Identify which cell holds the provided text, then report its (X, Y) central coordinate. 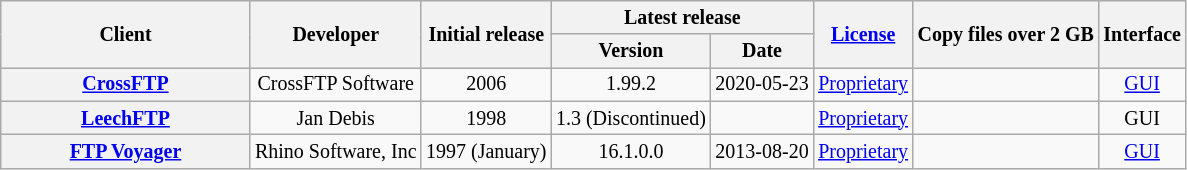
1.3 (Discontinued) (630, 118)
1.99.2 (630, 84)
Copy files over 2 GB (1006, 34)
Initial release (486, 34)
FTP Voyager (126, 152)
Rhino Software, Inc (336, 152)
Version (630, 52)
Developer (336, 34)
Latest release (682, 18)
Jan Debis (336, 118)
2006 (486, 84)
CrossFTP (126, 84)
Interface (1142, 34)
Client (126, 34)
LeechFTP (126, 118)
License (862, 34)
16.1.0.0 (630, 152)
CrossFTP Software (336, 84)
1997 (January) (486, 152)
1998 (486, 118)
2020-05-23 (762, 84)
2013-08-20 (762, 152)
Date (762, 52)
